For the text-containing cell, return its midpoint in (X, Y) coordinate format. 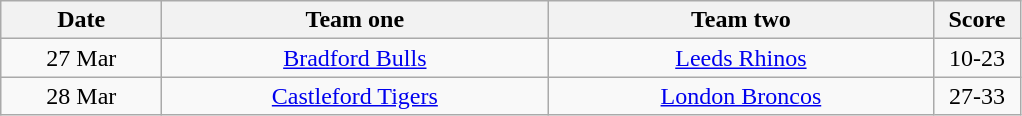
Score (977, 20)
Bradford Bulls (355, 58)
Team two (741, 20)
27-33 (977, 96)
27 Mar (82, 58)
10-23 (977, 58)
London Broncos (741, 96)
Castleford Tigers (355, 96)
Leeds Rhinos (741, 58)
Team one (355, 20)
Date (82, 20)
28 Mar (82, 96)
